Search for the cell housing the specified text and yield its [X, Y] center coordinate. 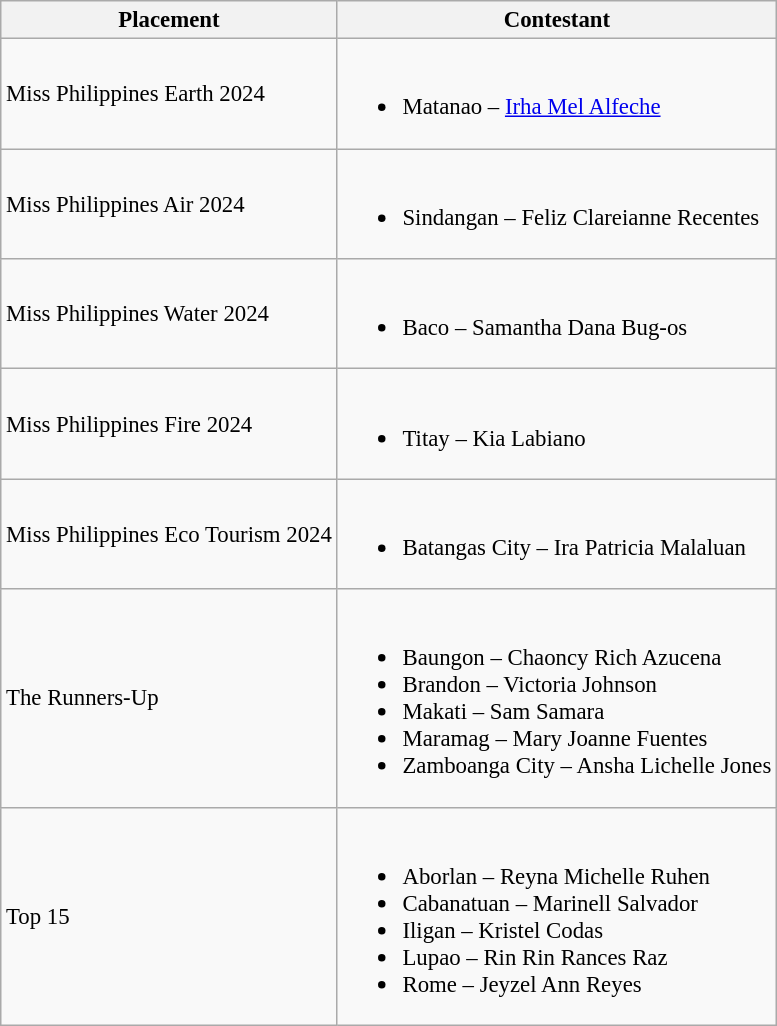
Baco – Samantha Dana Bug-os [556, 314]
Placement [169, 20]
Miss Philippines Water 2024 [169, 314]
Miss Philippines Eco Tourism 2024 [169, 534]
Baungon – Chaoncy Rich AzucenaBrandon – Victoria JohnsonMakati – Sam SamaraMaramag – Mary Joanne FuentesZamboanga City – Ansha Lichelle Jones [556, 698]
Miss Philippines Air 2024 [169, 204]
Contestant [556, 20]
Miss Philippines Fire 2024 [169, 424]
Miss Philippines Earth 2024 [169, 94]
Aborlan – Reyna Michelle RuhenCabanatuan – Marinell SalvadorIligan – Kristel CodasLupao – Rin Rin Rances RazRome – Jeyzel Ann Reyes [556, 916]
Titay – Kia Labiano [556, 424]
The Runners-Up [169, 698]
Matanao – Irha Mel Alfeche [556, 94]
Sindangan – Feliz Clareianne Recentes [556, 204]
Batangas City – Ira Patricia Malaluan [556, 534]
Top 15 [169, 916]
